Find where the given text appears and provide that cell's center as (X, Y) coordinate. 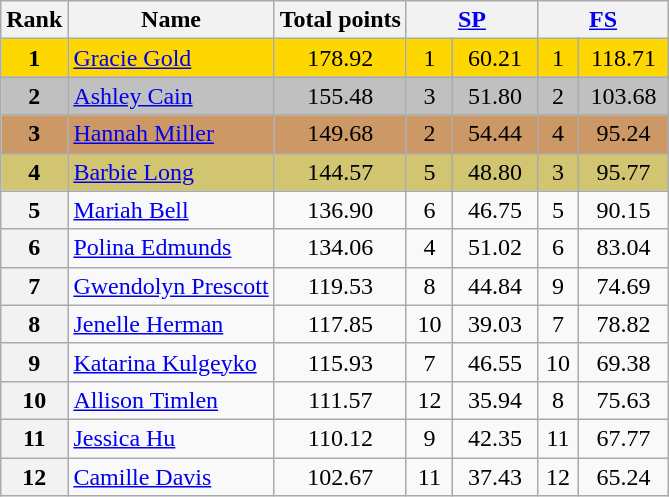
42.35 (494, 438)
118.71 (623, 58)
39.03 (494, 324)
37.43 (494, 477)
Mariah Bell (171, 210)
155.48 (340, 96)
Polina Edmunds (171, 248)
60.21 (494, 58)
119.53 (340, 286)
78.82 (623, 324)
117.85 (340, 324)
83.04 (623, 248)
Name (171, 20)
67.77 (623, 438)
65.24 (623, 477)
Katarina Kulgeyko (171, 362)
SP (472, 20)
48.80 (494, 172)
134.06 (340, 248)
44.84 (494, 286)
Allison Timlen (171, 400)
115.93 (340, 362)
Total points (340, 20)
Jenelle Herman (171, 324)
144.57 (340, 172)
51.80 (494, 96)
74.69 (623, 286)
178.92 (340, 58)
75.63 (623, 400)
FS (604, 20)
46.75 (494, 210)
54.44 (494, 134)
110.12 (340, 438)
Gracie Gold (171, 58)
136.90 (340, 210)
Camille Davis (171, 477)
95.77 (623, 172)
35.94 (494, 400)
51.02 (494, 248)
Rank (34, 20)
102.67 (340, 477)
149.68 (340, 134)
111.57 (340, 400)
103.68 (623, 96)
95.24 (623, 134)
Hannah Miller (171, 134)
Gwendolyn Prescott (171, 286)
69.38 (623, 362)
Ashley Cain (171, 96)
90.15 (623, 210)
46.55 (494, 362)
Barbie Long (171, 172)
Jessica Hu (171, 438)
